Locate the cell with the specified text and output its (x, y) center coordinate. 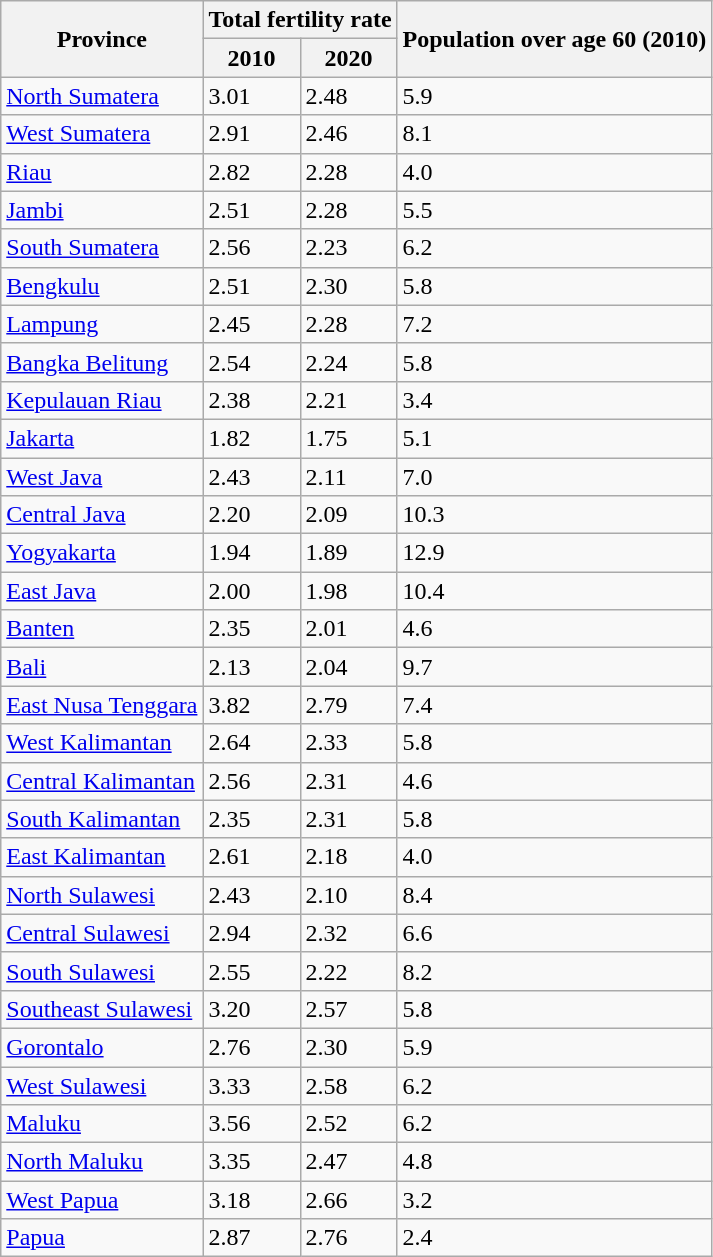
2.48 (348, 96)
2.54 (252, 362)
7.2 (554, 324)
Lampung (102, 324)
3.01 (252, 96)
North Sumatera (102, 96)
12.9 (554, 553)
7.0 (554, 477)
2.13 (252, 667)
3.2 (554, 1200)
North Sulawesi (102, 895)
2010 (252, 58)
East Kalimantan (102, 857)
2.21 (348, 400)
2.55 (252, 971)
1.94 (252, 553)
2.11 (348, 477)
South Sulawesi (102, 971)
2.01 (348, 629)
West Sulawesi (102, 1085)
1.82 (252, 438)
3.35 (252, 1162)
10.4 (554, 591)
2.52 (348, 1124)
2.09 (348, 515)
Central Java (102, 515)
Maluku (102, 1124)
2.04 (348, 667)
8.2 (554, 971)
10.3 (554, 515)
2.47 (348, 1162)
2.38 (252, 400)
1.98 (348, 591)
Kepulauan Riau (102, 400)
Yogyakarta (102, 553)
Jambi (102, 210)
2.66 (348, 1200)
5.5 (554, 210)
West Sumatera (102, 134)
3.18 (252, 1200)
2.23 (348, 248)
Southeast Sulawesi (102, 1009)
1.75 (348, 438)
2.58 (348, 1085)
Banten (102, 629)
8.1 (554, 134)
2.91 (252, 134)
3.33 (252, 1085)
2.22 (348, 971)
2.46 (348, 134)
5.1 (554, 438)
Bali (102, 667)
2.32 (348, 933)
4.8 (554, 1162)
2.00 (252, 591)
7.4 (554, 705)
West Kalimantan (102, 743)
6.6 (554, 933)
2.64 (252, 743)
Bangka Belitung (102, 362)
East Nusa Tenggara (102, 705)
2.45 (252, 324)
2.18 (348, 857)
West Java (102, 477)
2.10 (348, 895)
3.4 (554, 400)
2020 (348, 58)
8.4 (554, 895)
Gorontalo (102, 1047)
Central Sulawesi (102, 933)
3.82 (252, 705)
3.20 (252, 1009)
North Maluku (102, 1162)
2.20 (252, 515)
Papua (102, 1238)
Jakarta (102, 438)
South Kalimantan (102, 819)
2.79 (348, 705)
2.57 (348, 1009)
Total fertility rate (300, 20)
West Papua (102, 1200)
South Sumatera (102, 248)
Central Kalimantan (102, 781)
2.4 (554, 1238)
2.82 (252, 172)
1.89 (348, 553)
Population over age 60 (2010) (554, 39)
2.94 (252, 933)
Riau (102, 172)
Province (102, 39)
9.7 (554, 667)
2.61 (252, 857)
2.24 (348, 362)
Bengkulu (102, 286)
East Java (102, 591)
2.33 (348, 743)
2.87 (252, 1238)
3.56 (252, 1124)
